Pinpoint the cell where the given text exists, returning its [x, y] midpoint coordinate. 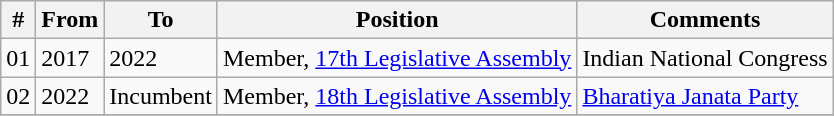
Member, 18th Legislative Assembly [396, 96]
Bharatiya Janata Party [705, 96]
02 [18, 96]
Position [396, 20]
2017 [70, 58]
To [161, 20]
From [70, 20]
Member, 17th Legislative Assembly [396, 58]
Indian National Congress [705, 58]
Comments [705, 20]
Incumbent [161, 96]
01 [18, 58]
# [18, 20]
